Output the [x, y] coordinate of the center of the cell containing the given text.  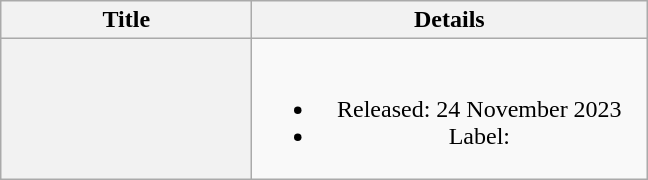
Released: 24 November 2023Label: [450, 109]
Details [450, 20]
Title [126, 20]
